Locate the cell with the specified text and output its (X, Y) center coordinate. 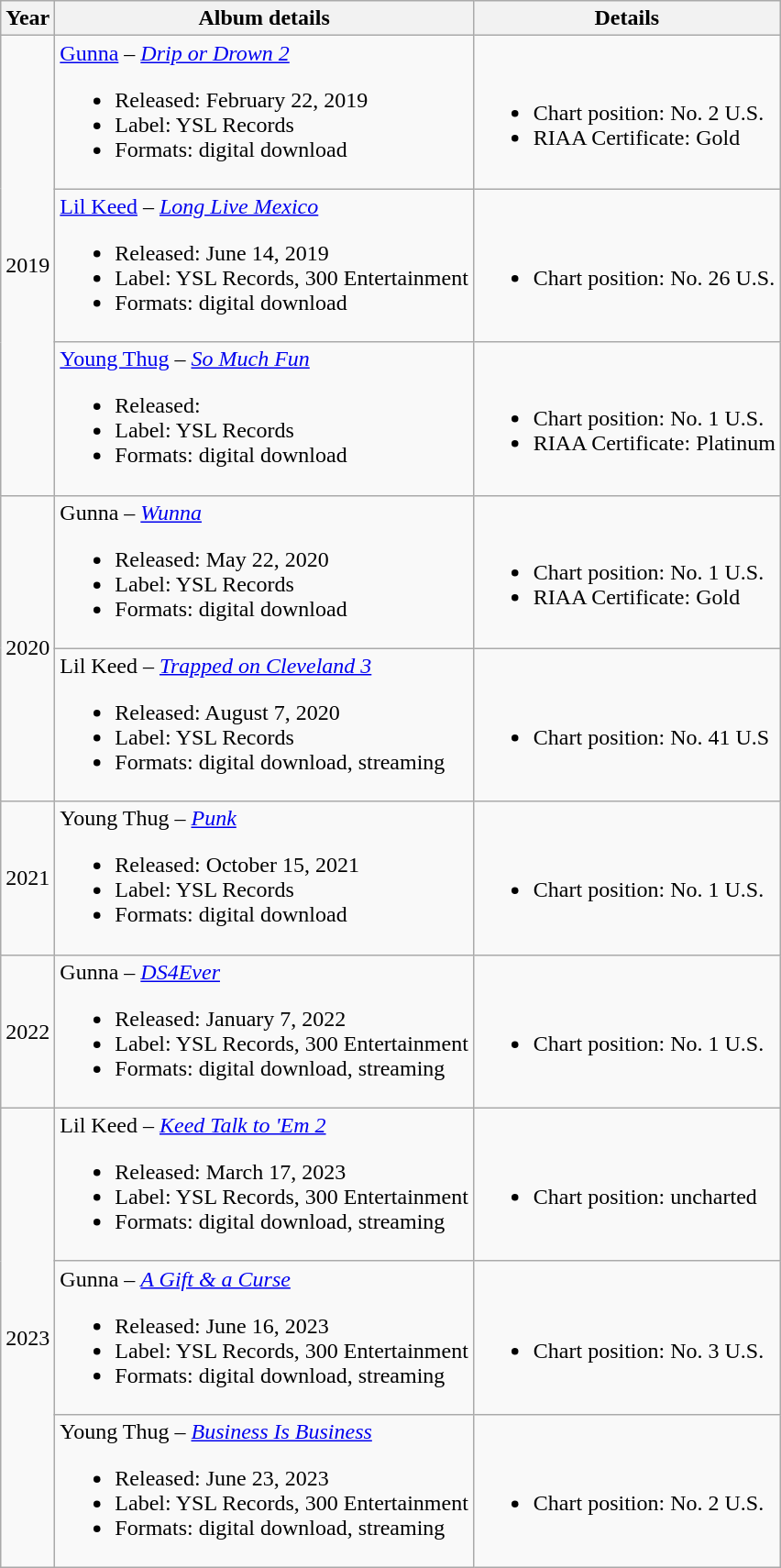
Chart position: No. 1 U.S.RIAA Certificate: Platinum (627, 418)
Chart position: No. 1 U.S.RIAA Certificate: Gold (627, 572)
2021 (27, 878)
Chart position: No. 26 U.S. (627, 266)
2023 (27, 1337)
Chart position: No. 41 U.S (627, 724)
Chart position: No. 3 U.S. (627, 1337)
Chart position: No. 2 U.S.RIAA Certificate: Gold (627, 112)
Gunna – Drip or Drown 2Released: February 22, 2019Label: YSL RecordsFormats: digital download (264, 112)
2020 (27, 648)
Album details (264, 18)
Young Thug – So Much FunReleased: Label: YSL RecordsFormats: digital download (264, 418)
Year (27, 18)
Gunna – WunnaReleased: May 22, 2020Label: YSL RecordsFormats: digital download (264, 572)
Chart position: uncharted (627, 1185)
Young Thug – PunkReleased: October 15, 2021Label: YSL RecordsFormats: digital download (264, 878)
Gunna – DS4EverReleased: January 7, 2022Label: YSL Records, 300 EntertainmentFormats: digital download, streaming (264, 1031)
Details (627, 18)
Lil Keed – Trapped on Cleveland 3Released: August 7, 2020Label: YSL RecordsFormats: digital download, streaming (264, 724)
Gunna – A Gift & a CurseReleased: June 16, 2023Label: YSL Records, 300 EntertainmentFormats: digital download, streaming (264, 1337)
2022 (27, 1031)
Lil Keed – Long Live MexicoReleased: June 14, 2019Label: YSL Records, 300 EntertainmentFormats: digital download (264, 266)
2019 (27, 266)
Chart position: No. 2 U.S. (627, 1491)
Lil Keed – Keed Talk to 'Em 2Released: March 17, 2023Label: YSL Records, 300 EntertainmentFormats: digital download, streaming (264, 1185)
Young Thug – Business Is BusinessReleased: June 23, 2023Label: YSL Records, 300 EntertainmentFormats: digital download, streaming (264, 1491)
